Scan for the cell matching the given text and deliver its (x, y) coordinate at center. 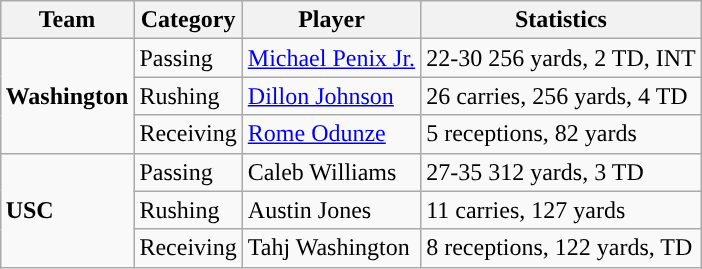
Category (188, 20)
Team (67, 20)
8 receptions, 122 yards, TD (562, 248)
Caleb Williams (331, 172)
Rome Odunze (331, 134)
Austin Jones (331, 210)
11 carries, 127 yards (562, 210)
5 receptions, 82 yards (562, 134)
Statistics (562, 20)
22-30 256 yards, 2 TD, INT (562, 58)
USC (67, 210)
Dillon Johnson (331, 96)
Tahj Washington (331, 248)
Washington (67, 96)
27-35 312 yards, 3 TD (562, 172)
26 carries, 256 yards, 4 TD (562, 96)
Player (331, 20)
Michael Penix Jr. (331, 58)
